Extract the [X, Y] coordinate from the center of the cell holding the provided text.  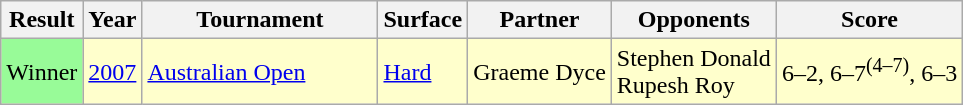
2007 [112, 72]
Stephen Donald Rupesh Roy [694, 72]
Hard [423, 72]
Score [869, 20]
Graeme Dyce [540, 72]
Surface [423, 20]
Partner [540, 20]
6–2, 6–7(4–7), 6–3 [869, 72]
Winner [42, 72]
Result [42, 20]
Tournament [260, 20]
Opponents [694, 20]
Year [112, 20]
Australian Open [260, 72]
